Locate the cell with the specified text and output its [X, Y] center coordinate. 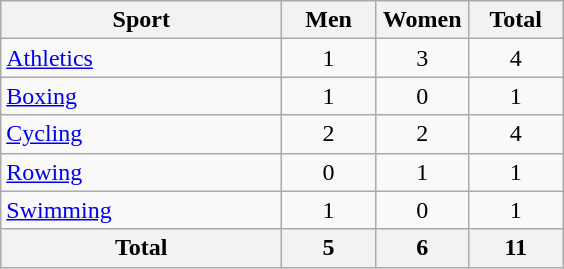
3 [422, 58]
11 [516, 248]
Sport [142, 20]
Cycling [142, 134]
Swimming [142, 210]
Men [329, 20]
Women [422, 20]
Athletics [142, 58]
5 [329, 248]
6 [422, 248]
Boxing [142, 96]
Rowing [142, 172]
